Return the [X, Y] coordinate for the center point of the cell that contains the specified text.  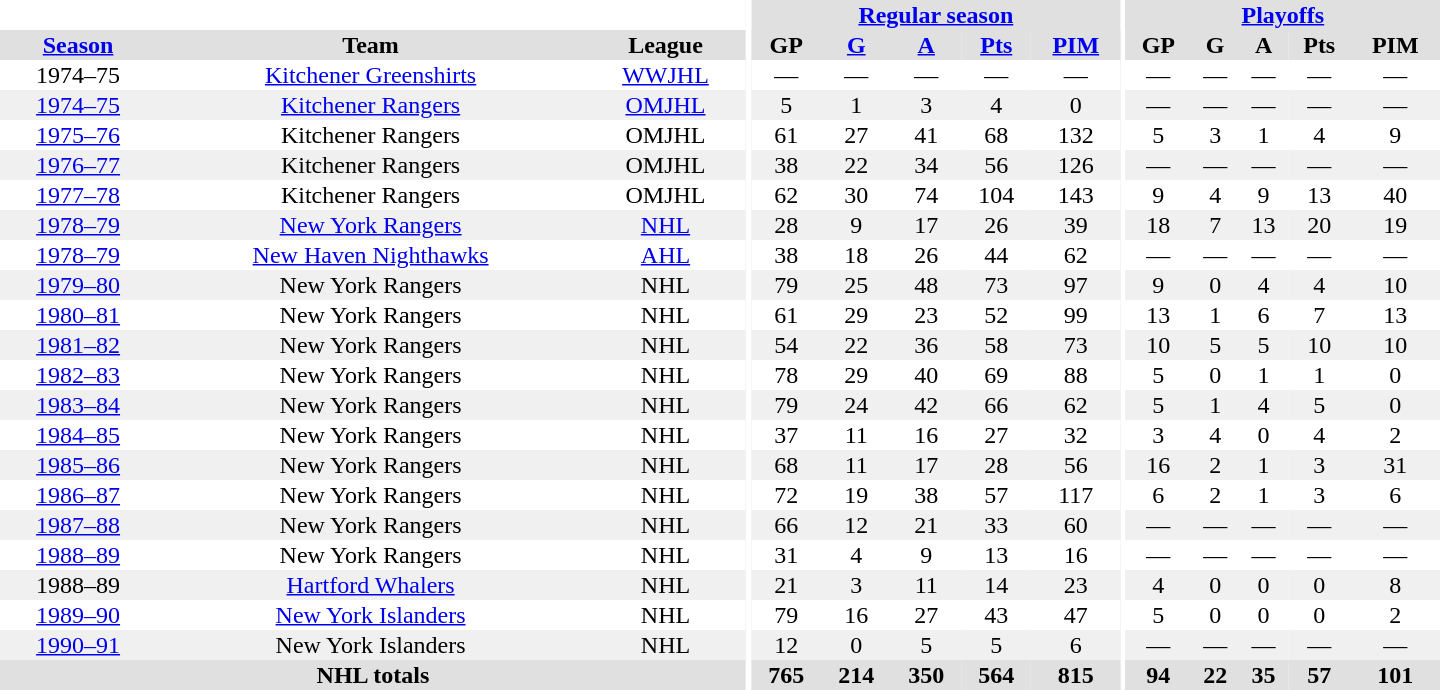
72 [786, 495]
WWJHL [666, 75]
54 [786, 345]
39 [1076, 225]
765 [786, 675]
47 [1076, 615]
97 [1076, 285]
1977–78 [78, 195]
143 [1076, 195]
58 [996, 345]
350 [926, 675]
117 [1076, 495]
League [666, 45]
104 [996, 195]
44 [996, 255]
Kitchener Greenshirts [370, 75]
Hartford Whalers [370, 585]
1980–81 [78, 315]
60 [1076, 525]
48 [926, 285]
74 [926, 195]
32 [1076, 435]
33 [996, 525]
8 [1396, 585]
43 [996, 615]
1987–88 [78, 525]
126 [1076, 165]
564 [996, 675]
1976–77 [78, 165]
42 [926, 405]
Playoffs [1283, 15]
52 [996, 315]
99 [1076, 315]
34 [926, 165]
Regular season [936, 15]
AHL [666, 255]
1985–86 [78, 465]
New Haven Nighthawks [370, 255]
1982–83 [78, 375]
132 [1076, 135]
30 [856, 195]
24 [856, 405]
20 [1320, 225]
Season [78, 45]
1990–91 [78, 645]
815 [1076, 675]
1989–90 [78, 615]
37 [786, 435]
78 [786, 375]
25 [856, 285]
36 [926, 345]
88 [1076, 375]
1979–80 [78, 285]
41 [926, 135]
1984–85 [78, 435]
69 [996, 375]
94 [1158, 675]
101 [1396, 675]
Team [370, 45]
1983–84 [78, 405]
214 [856, 675]
1986–87 [78, 495]
1975–76 [78, 135]
1981–82 [78, 345]
14 [996, 585]
NHL totals [373, 675]
35 [1263, 675]
